Return the [X, Y] coordinate for the center point of the cell that contains the specified text.  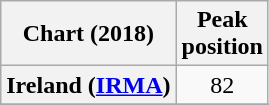
Peakposition [222, 34]
Ireland (IRMA) [88, 85]
82 [222, 85]
Chart (2018) [88, 34]
